Determine the (X, Y) coordinate at the center of the cell enclosing the given text.  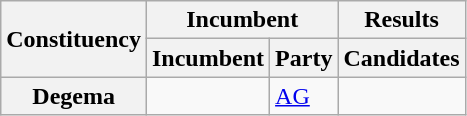
Constituency (74, 39)
Results (402, 20)
Degema (74, 96)
AG (304, 96)
Candidates (402, 58)
Party (304, 58)
